Detect which cell encompasses the target text, then output its (X, Y) center coordinate. 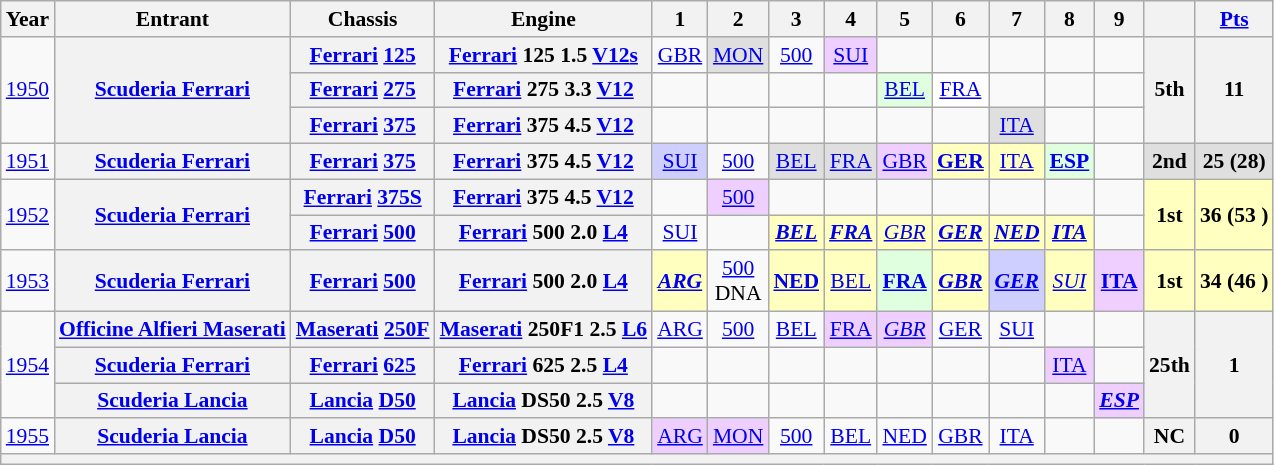
34 (46 ) (1234, 282)
25th (1170, 366)
Ferrari 275 (363, 90)
Officine Alfieri Maserati (172, 330)
9 (1119, 19)
Maserati 250F1 2.5 L6 (544, 330)
1950 (28, 90)
1954 (28, 366)
1952 (28, 214)
NC (1170, 437)
3 (796, 19)
Ferrari 625 (363, 365)
Ferrari 375S (363, 197)
Ferrari 625 2.5 L4 (544, 365)
2 (738, 19)
Ferrari 275 3.3 V12 (544, 90)
Entrant (172, 19)
6 (960, 19)
5th (1170, 90)
1955 (28, 437)
8 (1070, 19)
1951 (28, 162)
5 (904, 19)
Ferrari 125 1.5 V12s (544, 55)
11 (1234, 90)
2nd (1170, 162)
36 (53 ) (1234, 214)
4 (850, 19)
7 (1017, 19)
Chassis (363, 19)
Year (28, 19)
Maserati 250F (363, 330)
500DNA (738, 282)
Engine (544, 19)
0 (1234, 437)
25 (28) (1234, 162)
Ferrari 125 (363, 55)
1953 (28, 282)
Pts (1234, 19)
